Scan for the cell matching the given text and deliver its [X, Y] coordinate at center. 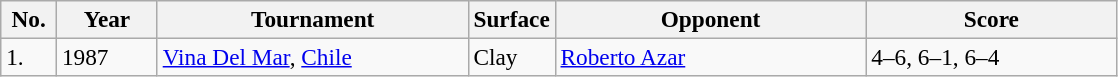
Opponent [710, 19]
1. [29, 57]
Tournament [312, 19]
No. [29, 19]
4–6, 6–1, 6–4 [992, 57]
Score [992, 19]
Year [108, 19]
1987 [108, 57]
Roberto Azar [710, 57]
Clay [512, 57]
Surface [512, 19]
Vina Del Mar, Chile [312, 57]
